Capture the cell that displays the provided text and extract its (x, y) central coordinate. 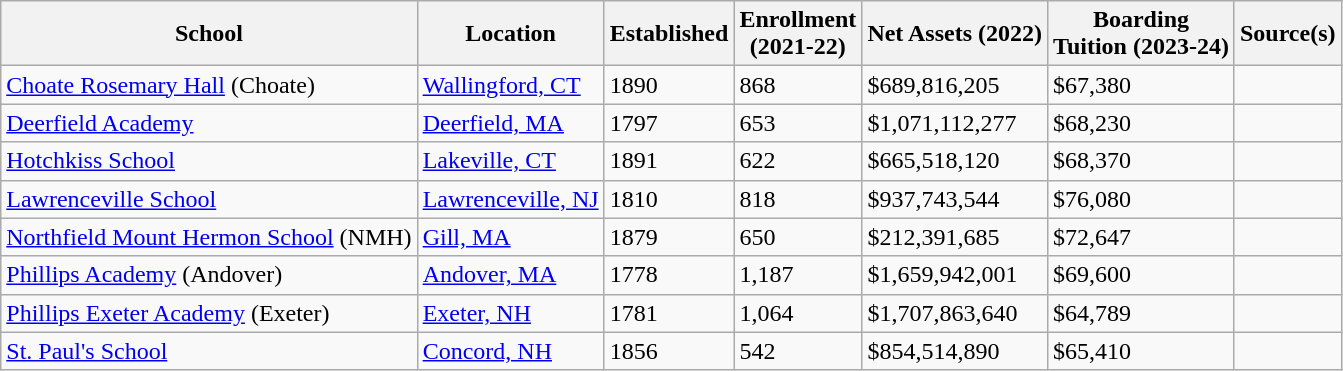
$72,647 (1142, 237)
$854,514,890 (955, 351)
$1,071,112,277 (955, 123)
BoardingTuition (2023-24) (1142, 34)
1778 (669, 275)
Northfield Mount Hermon School (NMH) (209, 237)
Deerfield Academy (209, 123)
542 (798, 351)
Deerfield, MA (510, 123)
1797 (669, 123)
868 (798, 85)
653 (798, 123)
Phillips Exeter Academy (Exeter) (209, 313)
1891 (669, 161)
Wallingford, CT (510, 85)
$689,816,205 (955, 85)
$665,518,120 (955, 161)
$64,789 (1142, 313)
622 (798, 161)
1781 (669, 313)
Phillips Academy (Andover) (209, 275)
$76,080 (1142, 199)
Concord, NH (510, 351)
818 (798, 199)
$212,391,685 (955, 237)
$1,707,863,640 (955, 313)
Andover, MA (510, 275)
$68,370 (1142, 161)
Exeter, NH (510, 313)
School (209, 34)
Gill, MA (510, 237)
650 (798, 237)
Choate Rosemary Hall (Choate) (209, 85)
Lawrenceville, NJ (510, 199)
Location (510, 34)
1856 (669, 351)
$1,659,942,001 (955, 275)
$69,600 (1142, 275)
1879 (669, 237)
Lawrenceville School (209, 199)
$65,410 (1142, 351)
Established (669, 34)
$68,230 (1142, 123)
Enrollment(2021-22) (798, 34)
1,064 (798, 313)
Net Assets (2022) (955, 34)
1810 (669, 199)
Source(s) (1288, 34)
Hotchkiss School (209, 161)
$67,380 (1142, 85)
Lakeville, CT (510, 161)
St. Paul's School (209, 351)
1890 (669, 85)
1,187 (798, 275)
$937,743,544 (955, 199)
